Return the [X, Y] coordinate for the center point of the cell that contains the specified text.  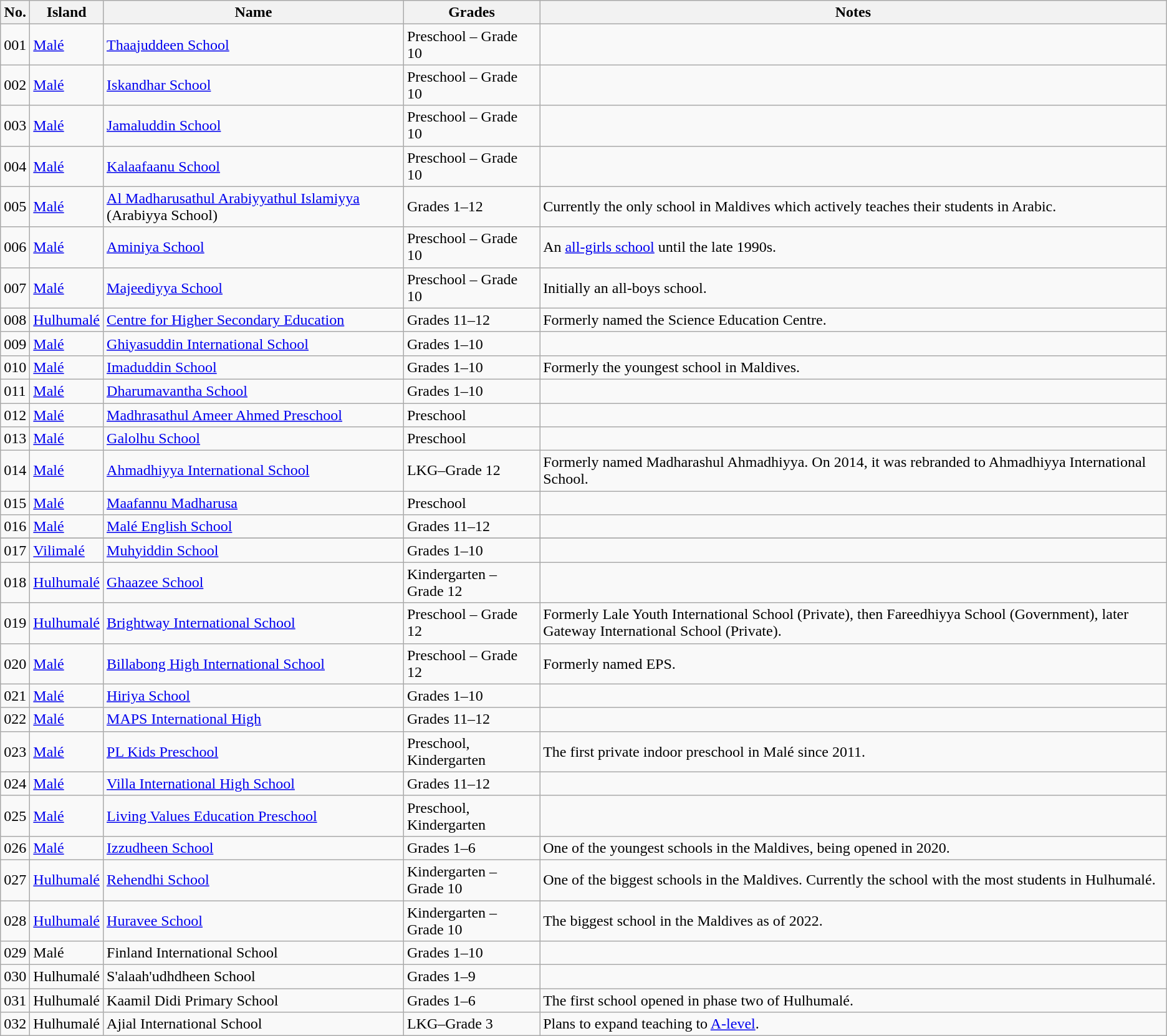
Formerly Lale Youth International School (Private), then Fareedhiyya School (Government), later Gateway International School (Private). [853, 623]
012 [15, 415]
Formerly named EPS. [853, 663]
Huravee School [254, 920]
Galolhu School [254, 439]
Villa International High School [254, 784]
Al Madharusathul Arabiyyathul Islamiyya (Arabiyya School) [254, 207]
Dharumavantha School [254, 391]
Vilimalé [67, 550]
Initially an all-boys school. [853, 288]
Currently the only school in Maldives which actively teaches their students in Arabic. [853, 207]
No. [15, 12]
026 [15, 848]
014 [15, 471]
Kindergarten – Grade 12 [471, 582]
S'alaah'udhdheen School [254, 977]
003 [15, 126]
027 [15, 880]
Madhrasathul Ameer Ahmed Preschool [254, 415]
Imaduddin School [254, 367]
Formerly the youngest school in Maldives. [853, 367]
Brightway International School [254, 623]
Majeediyya School [254, 288]
Muhyiddin School [254, 550]
017 [15, 550]
Grades 1–9 [471, 977]
The first private indoor preschool in Malé since 2011. [853, 752]
025 [15, 815]
005 [15, 207]
Kalaafaanu School [254, 166]
Malé English School [254, 527]
PL Kids Preschool [254, 752]
Ghiyasuddin International School [254, 343]
010 [15, 367]
002 [15, 85]
The first school opened in phase two of Hulhumalé. [853, 1000]
Thaajuddeen School [254, 45]
Notes [853, 12]
007 [15, 288]
Living Values Education Preschool [254, 815]
024 [15, 784]
029 [15, 953]
Hiriya School [254, 696]
019 [15, 623]
Ghaazee School [254, 582]
The biggest school in the Maldives as of 2022. [853, 920]
Ahmadhiyya International School [254, 471]
032 [15, 1024]
LKG–Grade 12 [471, 471]
Izzudheen School [254, 848]
Grades [471, 12]
Formerly named the Science Education Centre. [853, 320]
016 [15, 527]
013 [15, 439]
008 [15, 320]
022 [15, 719]
One of the youngest schools in the Maldives, being opened in 2020. [853, 848]
Centre for Higher Secondary Education [254, 320]
009 [15, 343]
Ajial International School [254, 1024]
020 [15, 663]
Kaamil Didi Primary School [254, 1000]
Rehendhi School [254, 880]
001 [15, 45]
Billabong High International School [254, 663]
Formerly named Madharashul Ahmadhiyya. On 2014, it was rebranded to Ahmadhiyya International School. [853, 471]
031 [15, 1000]
Maafannu Madharusa [254, 503]
011 [15, 391]
Grades 1–12 [471, 207]
Island [67, 12]
Name [254, 12]
Plans to expand teaching to A-level. [853, 1024]
004 [15, 166]
018 [15, 582]
Iskandhar School [254, 85]
015 [15, 503]
023 [15, 752]
One of the biggest schools in the Maldives. Currently the school with the most students in Hulhumalé. [853, 880]
006 [15, 247]
MAPS International High [254, 719]
An all-girls school until the late 1990s. [853, 247]
Finland International School [254, 953]
LKG–Grade 3 [471, 1024]
Jamaluddin School [254, 126]
021 [15, 696]
030 [15, 977]
Aminiya School [254, 247]
028 [15, 920]
